Find where the given text appears and provide that cell's center as [X, Y] coordinate. 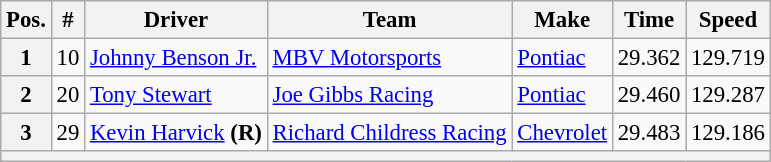
129.719 [728, 58]
Make [562, 20]
MBV Motorsports [390, 58]
# [68, 20]
1 [26, 58]
29.483 [648, 133]
29 [68, 133]
129.287 [728, 95]
Tony Stewart [176, 95]
20 [68, 95]
29.460 [648, 95]
Chevrolet [562, 133]
Richard Childress Racing [390, 133]
2 [26, 95]
Driver [176, 20]
Speed [728, 20]
129.186 [728, 133]
Time [648, 20]
3 [26, 133]
10 [68, 58]
Joe Gibbs Racing [390, 95]
29.362 [648, 58]
Team [390, 20]
Johnny Benson Jr. [176, 58]
Pos. [26, 20]
Kevin Harvick (R) [176, 133]
